From the cell containing the given text, extract its center point as (X, Y) coordinate. 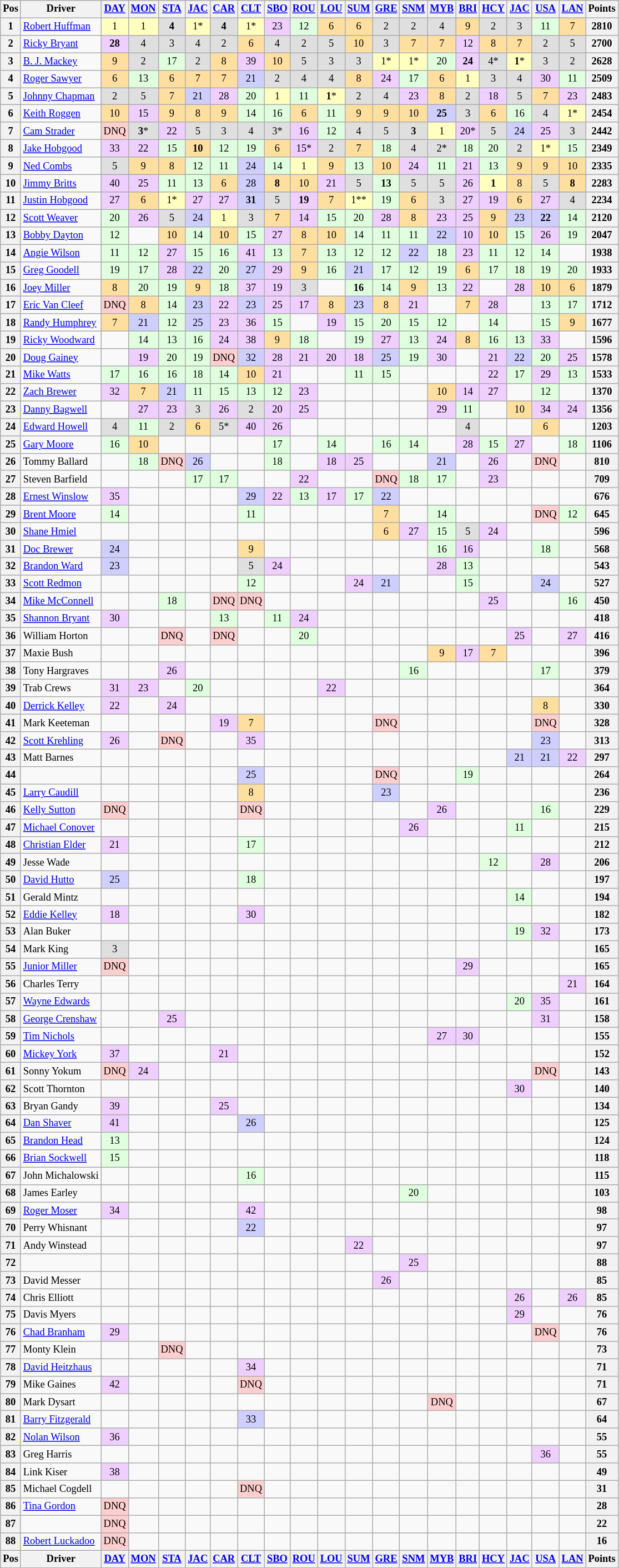
Mark Dysart (61, 1403)
Kelly Sutton (61, 811)
Shannon Bryant (61, 619)
Mike Gaines (61, 1385)
Cam Strader (61, 131)
86 (11, 1507)
2700 (602, 44)
328 (602, 723)
15* (304, 149)
65 (11, 1140)
Mark Keeteman (61, 723)
80 (11, 1403)
Michael Cogdell (61, 1489)
143 (602, 1072)
645 (602, 514)
2442 (602, 131)
Eddie Kelley (61, 915)
Chris Elliott (61, 1298)
Tommy Ballard (61, 462)
Robert Luckadoo (61, 1541)
Junior Miller (61, 967)
313 (602, 741)
155 (602, 1036)
48 (11, 845)
103 (602, 1194)
Derrick Kelley (61, 705)
46 (11, 811)
Jimmy Britts (61, 183)
66 (11, 1158)
206 (602, 863)
Mickey York (61, 1054)
Barry Fitzgerald (61, 1419)
124 (602, 1140)
Ned Combs (61, 165)
264 (602, 775)
87 (11, 1524)
Wayne Edwards (61, 1002)
78 (11, 1367)
Zach Brewer (61, 392)
Randy Humphrey (61, 323)
416 (602, 636)
Tina Gordon (61, 1507)
50 (11, 880)
2509 (602, 79)
William Horton (61, 636)
Scott Weaver (61, 218)
B. J. Mackey (61, 61)
Ernest Winslow (61, 496)
212 (602, 845)
69 (11, 1210)
2349 (602, 149)
20* (468, 131)
173 (602, 932)
Brent Moore (61, 514)
Doc Brewer (61, 549)
676 (602, 496)
Eric Van Cleef (61, 305)
57 (11, 1002)
2283 (602, 183)
418 (602, 619)
Matt Barnes (61, 758)
John Michalowski (61, 1176)
140 (602, 1088)
45 (11, 793)
74 (11, 1298)
Ricky Bryant (61, 44)
Jake Hobgood (61, 149)
709 (602, 480)
1596 (602, 340)
152 (602, 1054)
51 (11, 897)
Nolan Wilson (61, 1437)
62 (11, 1088)
68 (11, 1194)
Scott Krehling (61, 741)
Gerald Mintz (61, 897)
Tony Hargraves (61, 671)
297 (602, 758)
Alan Buker (61, 932)
Michael Conover (61, 827)
Brandon Head (61, 1140)
James Earley (61, 1194)
Tim Nichols (61, 1036)
53 (11, 932)
Mark King (61, 949)
Andy Winstead (61, 1246)
2454 (602, 113)
54 (11, 949)
Charles Terry (61, 984)
236 (602, 793)
43 (11, 758)
75 (11, 1315)
396 (602, 653)
Bobby Dayton (61, 235)
44 (11, 775)
194 (602, 897)
Edward Howell (61, 428)
Ricky Woodward (61, 340)
Jesse Wade (61, 863)
1370 (602, 392)
George Crenshaw (61, 1019)
5* (224, 428)
Joey Miller (61, 288)
2120 (602, 218)
2628 (602, 61)
Greg Harris (61, 1455)
61 (11, 1072)
Justin Hobgood (61, 201)
543 (602, 566)
2* (442, 149)
1** (359, 201)
182 (602, 915)
David Heitzhaus (61, 1367)
379 (602, 671)
60 (11, 1054)
David Hutto (61, 880)
58 (11, 1019)
Sonny Yokum (61, 1072)
Scott Redmon (61, 584)
Johnny Chapman (61, 97)
Gary Moore (61, 444)
2234 (602, 201)
Brian Sockwell (61, 1158)
164 (602, 984)
125 (602, 1124)
47 (11, 827)
118 (602, 1158)
Link Kiser (61, 1471)
77 (11, 1350)
Christian Elder (61, 845)
1933 (602, 270)
Danny Bagwell (61, 410)
2335 (602, 165)
Doug Gainey (61, 358)
Roger Sawyer (61, 79)
79 (11, 1385)
Keith Roggen (61, 113)
4* (494, 61)
Trab Crews (61, 688)
1106 (602, 444)
330 (602, 705)
Scott Thornton (61, 1088)
1879 (602, 288)
1533 (602, 375)
Robert Huffman (61, 27)
568 (602, 549)
Greg Goodell (61, 270)
Angie Wilson (61, 253)
72 (11, 1263)
Steven Barfield (61, 480)
70 (11, 1228)
81 (11, 1419)
Roger Moser (61, 1210)
134 (602, 1106)
82 (11, 1437)
215 (602, 827)
Larry Caudill (61, 793)
2483 (602, 97)
Dan Shaver (61, 1124)
527 (602, 584)
Maxie Bush (61, 653)
115 (602, 1176)
59 (11, 1036)
Shane Hmiel (61, 532)
98 (602, 1210)
161 (602, 1002)
Mike McConnell (61, 601)
83 (11, 1455)
1712 (602, 305)
810 (602, 462)
450 (602, 601)
Bryan Gandy (61, 1106)
63 (11, 1106)
Chad Branham (61, 1333)
364 (602, 688)
52 (11, 915)
1938 (602, 253)
2810 (602, 27)
158 (602, 1019)
1578 (602, 358)
56 (11, 984)
2047 (602, 235)
Monty Klein (61, 1350)
Davis Myers (61, 1315)
1356 (602, 410)
1677 (602, 323)
David Messer (61, 1280)
197 (602, 880)
Brandon Ward (61, 566)
596 (602, 532)
Perry Whisnant (61, 1228)
84 (11, 1471)
Mike Watts (61, 375)
229 (602, 811)
1203 (602, 428)
